Extract the (x, y) coordinate from the center of the cell holding the provided text.  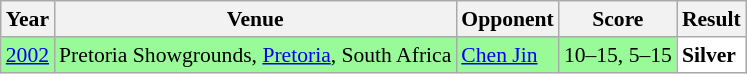
Result (712, 19)
Score (618, 19)
2002 (28, 55)
10–15, 5–15 (618, 55)
Pretoria Showgrounds, Pretoria, South Africa (255, 55)
Venue (255, 19)
Chen Jin (508, 55)
Year (28, 19)
Silver (712, 55)
Opponent (508, 19)
